For the text-containing cell, return its midpoint in [X, Y] coordinate format. 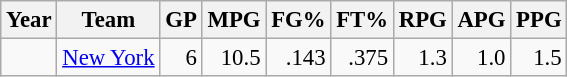
6 [181, 58]
RPG [422, 20]
FG% [298, 20]
PPG [539, 20]
APG [482, 20]
1.5 [539, 58]
1.0 [482, 58]
.143 [298, 58]
FT% [362, 20]
1.3 [422, 58]
.375 [362, 58]
MPG [234, 20]
Team [108, 20]
GP [181, 20]
New York [108, 58]
Year [29, 20]
10.5 [234, 58]
